Provide the [X, Y] coordinate of the cell's center where the given text is located.  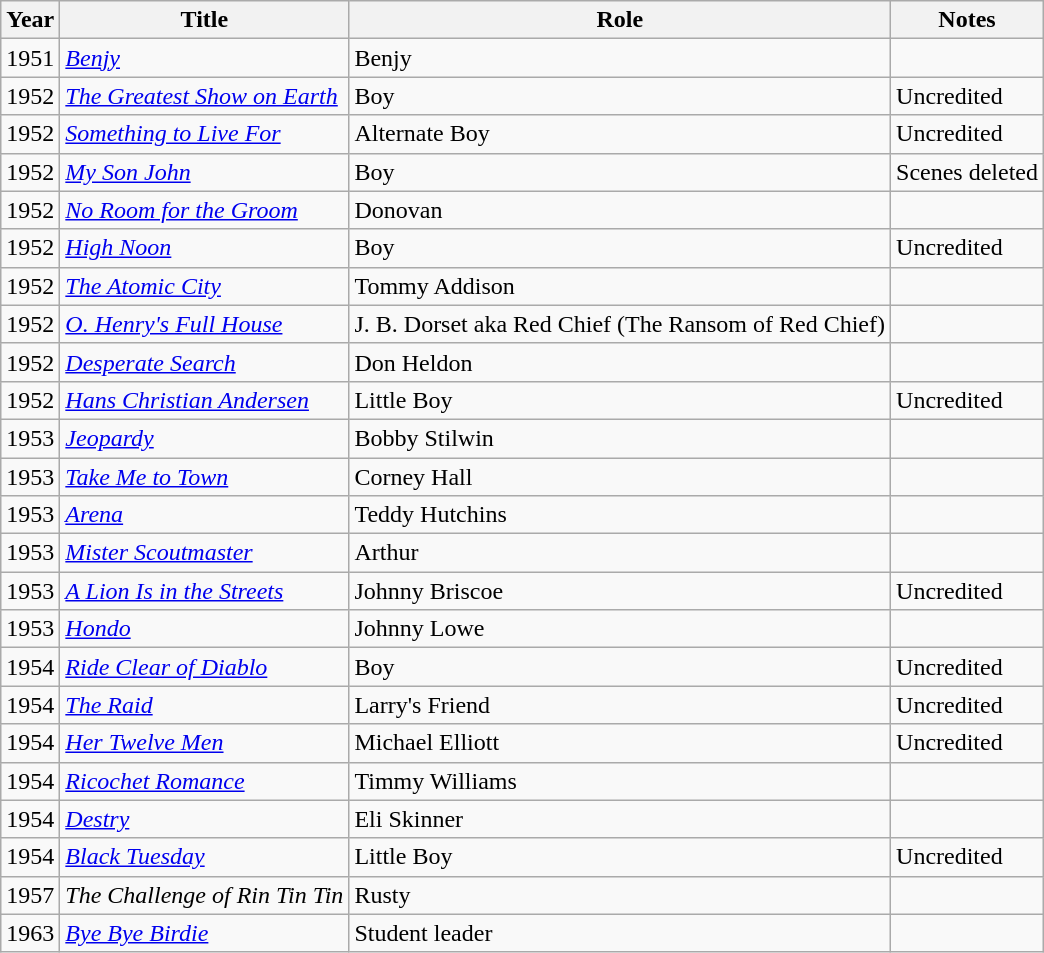
Johnny Briscoe [620, 591]
Scenes deleted [968, 172]
Eli Skinner [620, 819]
Tommy Addison [620, 286]
Desperate Search [204, 362]
1957 [30, 895]
My Son John [204, 172]
Role [620, 20]
Title [204, 20]
Hondo [204, 629]
1963 [30, 933]
A Lion Is in the Streets [204, 591]
Hans Christian Andersen [204, 400]
High Noon [204, 248]
Teddy Hutchins [620, 515]
The Atomic City [204, 286]
Take Me to Town [204, 477]
The Challenge of Rin Tin Tin [204, 895]
Destry [204, 819]
Year [30, 20]
Timmy Williams [620, 781]
Don Heldon [620, 362]
Black Tuesday [204, 857]
Ricochet Romance [204, 781]
Arthur [620, 553]
Notes [968, 20]
Alternate Boy [620, 134]
Johnny Lowe [620, 629]
Rusty [620, 895]
Bobby Stilwin [620, 438]
Her Twelve Men [204, 743]
Corney Hall [620, 477]
Ride Clear of Diablo [204, 667]
J. B. Dorset aka Red Chief (The Ransom of Red Chief) [620, 324]
Donovan [620, 210]
Michael Elliott [620, 743]
Jeopardy [204, 438]
1951 [30, 58]
Mister Scoutmaster [204, 553]
Student leader [620, 933]
No Room for the Groom [204, 210]
The Raid [204, 705]
Something to Live For [204, 134]
Larry's Friend [620, 705]
The Greatest Show on Earth [204, 96]
Bye Bye Birdie [204, 933]
Arena [204, 515]
O. Henry's Full House [204, 324]
